Find where the given text appears and provide that cell's center as (X, Y) coordinate. 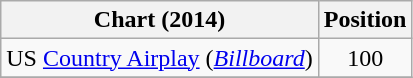
US Country Airplay (Billboard) (160, 58)
100 (365, 58)
Position (365, 20)
Chart (2014) (160, 20)
